Output the [x, y] coordinate of the center of the cell containing the given text.  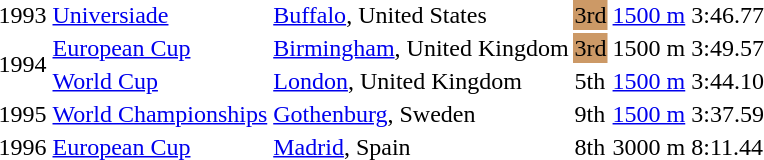
Buffalo, United States [421, 15]
World Championships [160, 114]
Gothenburg, Sweden [421, 114]
World Cup [160, 81]
Universiade [160, 15]
5th [590, 81]
European Cup [160, 48]
9th [590, 114]
London, United Kingdom [421, 81]
Birmingham, United Kingdom [421, 48]
